Capture the cell that displays the provided text and extract its (x, y) central coordinate. 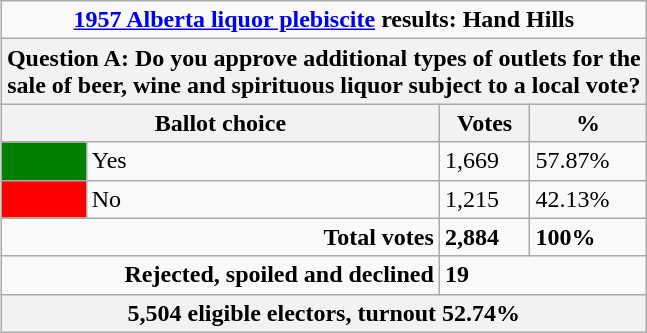
Ballot choice (220, 123)
Rejected, spoiled and declined (220, 275)
Votes (484, 123)
1,215 (484, 199)
1,669 (484, 161)
19 (542, 275)
5,504 eligible electors, turnout 52.74% (324, 313)
100% (588, 237)
57.87% (588, 161)
Question A: Do you approve additional types of outlets for the sale of beer, wine and spirituous liquor subject to a local vote? (324, 72)
No (262, 199)
2,884 (484, 237)
1957 Alberta liquor plebiscite results: Hand Hills (324, 20)
Total votes (220, 237)
Yes (262, 161)
42.13% (588, 199)
% (588, 123)
